Extract the (x, y) coordinate from the center of the cell holding the provided text.  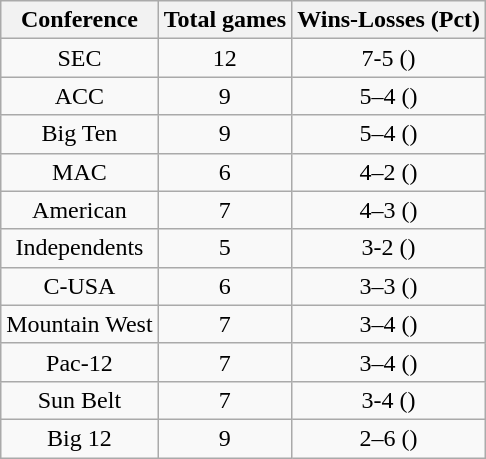
Big 12 (80, 438)
SEC (80, 58)
Independents (80, 248)
4–2 () (389, 172)
3-2 () (389, 248)
4–3 () (389, 210)
Conference (80, 20)
American (80, 210)
Sun Belt (80, 400)
7-5 () (389, 58)
5 (225, 248)
ACC (80, 96)
MAC (80, 172)
2–6 () (389, 438)
Big Ten (80, 134)
C-USA (80, 286)
Pac-12 (80, 362)
3–3 () (389, 286)
3-4 () (389, 400)
Wins-Losses (Pct) (389, 20)
Total games (225, 20)
12 (225, 58)
Mountain West (80, 324)
